Detect which cell encompasses the target text, then output its (x, y) center coordinate. 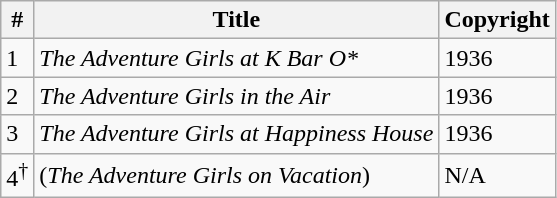
4† (18, 176)
# (18, 20)
The Adventure Girls at Happiness House (236, 134)
3 (18, 134)
N/A (497, 176)
2 (18, 96)
The Adventure Girls in the Air (236, 96)
Copyright (497, 20)
The Adventure Girls at K Bar O* (236, 58)
1 (18, 58)
(The Adventure Girls on Vacation) (236, 176)
Title (236, 20)
